Extract the [X, Y] coordinate from the center of the cell holding the provided text.  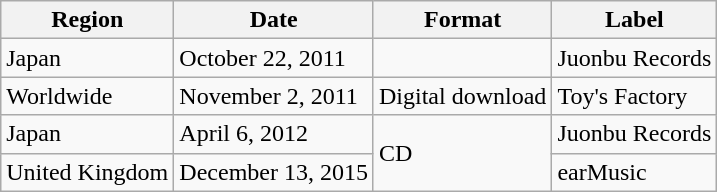
Label [634, 20]
November 2, 2011 [274, 96]
earMusic [634, 172]
Digital download [462, 96]
Format [462, 20]
Toy's Factory [634, 96]
CD [462, 153]
United Kingdom [88, 172]
Region [88, 20]
December 13, 2015 [274, 172]
October 22, 2011 [274, 58]
Worldwide [88, 96]
Date [274, 20]
April 6, 2012 [274, 134]
